Scan for the cell matching the given text and deliver its (x, y) coordinate at center. 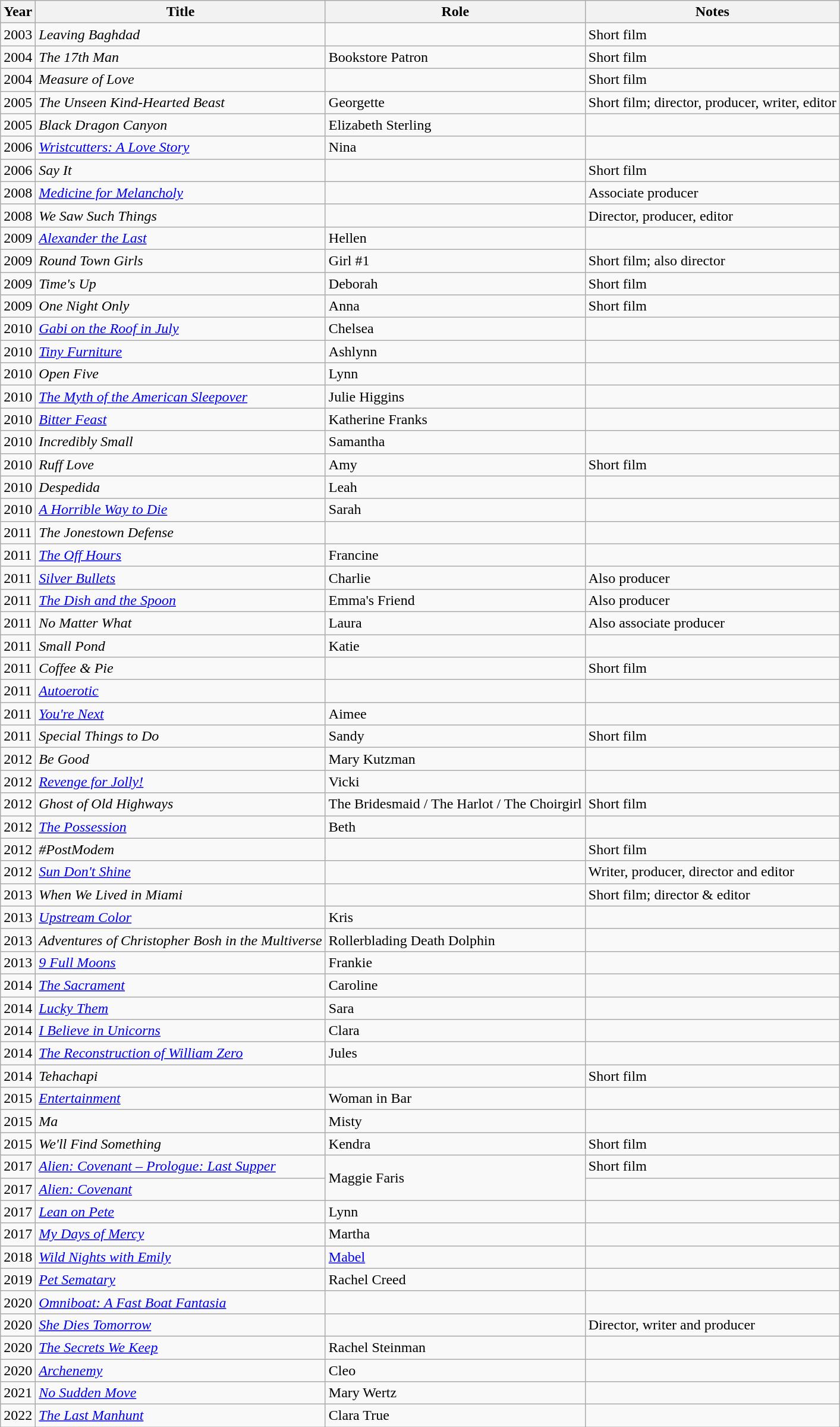
The Reconstruction of William Zero (181, 1053)
Omniboat: A Fast Boat Fantasia (181, 1302)
Alien: Covenant – Prologue: Last Supper (181, 1166)
Julie Higgins (455, 397)
Title (181, 12)
Amy (455, 465)
Emma's Friend (455, 600)
Aimee (455, 714)
Coffee & Pie (181, 669)
2021 (18, 1393)
Chelsea (455, 329)
Tiny Furniture (181, 352)
Incredibly Small (181, 442)
Woman in Bar (455, 1099)
Katherine Franks (455, 419)
The Jonestown Defense (181, 532)
9 Full Moons (181, 962)
Wristcutters: A Love Story (181, 148)
Clara (455, 1031)
We'll Find Something (181, 1144)
Sara (455, 1008)
Frankie (455, 962)
Georgette (455, 102)
Pet Sematary (181, 1279)
Associate producer (712, 193)
Beth (455, 827)
You're Next (181, 714)
Special Things to Do (181, 736)
Jules (455, 1053)
Sun Don't Shine (181, 872)
Vicki (455, 782)
Rachel Creed (455, 1279)
Anna (455, 306)
2019 (18, 1279)
Short film; director, producer, writer, editor (712, 102)
Role (455, 12)
2018 (18, 1257)
Nina (455, 148)
Martha (455, 1234)
Bookstore Patron (455, 57)
The Myth of the American Sleepover (181, 397)
Mary Kutzman (455, 759)
Mabel (455, 1257)
Clara True (455, 1416)
Leaving Baghdad (181, 35)
Round Town Girls (181, 261)
Time's Up (181, 284)
Archenemy (181, 1370)
Say It (181, 170)
Lucky Them (181, 1008)
The Possession (181, 827)
Entertainment (181, 1099)
One Night Only (181, 306)
Bitter Feast (181, 419)
Lean on Pete (181, 1212)
Sarah (455, 510)
Be Good (181, 759)
Mary Wertz (455, 1393)
Ma (181, 1121)
#PostModem (181, 849)
Katie (455, 645)
Sandy (455, 736)
Upstream Color (181, 917)
The 17th Man (181, 57)
She Dies Tomorrow (181, 1325)
Tehachapi (181, 1076)
Year (18, 12)
Kendra (455, 1144)
Also associate producer (712, 623)
When We Lived in Miami (181, 895)
Medicine for Melancholy (181, 193)
Rollerblading Death Dolphin (455, 940)
We Saw Such Things (181, 215)
Misty (455, 1121)
Cleo (455, 1370)
I Believe in Unicorns (181, 1031)
Short film; director & editor (712, 895)
Ruff Love (181, 465)
Adventures of Christopher Bosh in the Multiverse (181, 940)
Ashlynn (455, 352)
Notes (712, 12)
Leah (455, 487)
Revenge for Jolly! (181, 782)
Silver Bullets (181, 578)
A Horrible Way to Die (181, 510)
Gabi on the Roof in July (181, 329)
The Last Manhunt (181, 1416)
Maggie Faris (455, 1178)
Open Five (181, 374)
2022 (18, 1416)
Small Pond (181, 645)
Girl #1 (455, 261)
Wild Nights with Emily (181, 1257)
Despedida (181, 487)
Rachel Steinman (455, 1347)
2003 (18, 35)
Alexander the Last (181, 238)
Deborah (455, 284)
Elizabeth Sterling (455, 125)
Caroline (455, 985)
Measure of Love (181, 80)
The Sacrament (181, 985)
The Off Hours (181, 555)
No Matter What (181, 623)
Autoerotic (181, 691)
No Sudden Move (181, 1393)
Hellen (455, 238)
The Dish and the Spoon (181, 600)
Ghost of Old Highways (181, 804)
Samantha (455, 442)
Laura (455, 623)
Director, writer and producer (712, 1325)
The Bridesmaid / The Harlot / The Choirgirl (455, 804)
Director, producer, editor (712, 215)
Kris (455, 917)
Writer, producer, director and editor (712, 872)
The Unseen Kind-Hearted Beast (181, 102)
Francine (455, 555)
Charlie (455, 578)
Alien: Covenant (181, 1189)
Black Dragon Canyon (181, 125)
Short film; also director (712, 261)
The Secrets We Keep (181, 1347)
My Days of Mercy (181, 1234)
